Output the (x, y) coordinate of the center of the cell containing the given text.  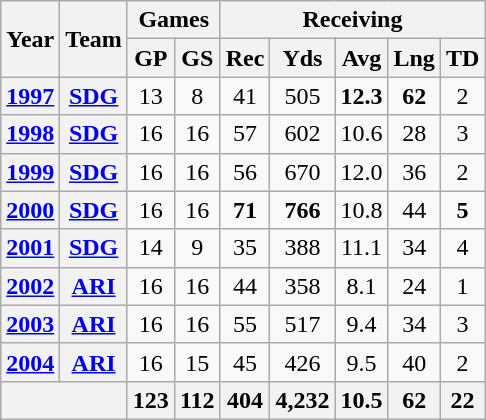
Rec (245, 58)
TD (462, 58)
2002 (30, 286)
9.4 (362, 324)
22 (462, 400)
35 (245, 248)
15 (197, 362)
388 (302, 248)
GS (197, 58)
14 (150, 248)
10.6 (362, 134)
766 (302, 210)
56 (245, 172)
Yds (302, 58)
4,232 (302, 400)
GP (150, 58)
517 (302, 324)
55 (245, 324)
2003 (30, 324)
2000 (30, 210)
1999 (30, 172)
4 (462, 248)
8.1 (362, 286)
45 (245, 362)
112 (197, 400)
12.3 (362, 96)
358 (302, 286)
426 (302, 362)
10.8 (362, 210)
11.1 (362, 248)
9 (197, 248)
36 (414, 172)
40 (414, 362)
404 (245, 400)
24 (414, 286)
5 (462, 210)
1 (462, 286)
505 (302, 96)
Year (30, 39)
Receiving (352, 20)
71 (245, 210)
Team (94, 39)
1998 (30, 134)
1997 (30, 96)
57 (245, 134)
8 (197, 96)
10.5 (362, 400)
2004 (30, 362)
13 (150, 96)
Games (174, 20)
Avg (362, 58)
41 (245, 96)
2001 (30, 248)
670 (302, 172)
123 (150, 400)
Lng (414, 58)
602 (302, 134)
9.5 (362, 362)
28 (414, 134)
12.0 (362, 172)
